Find where the given text appears and provide that cell's center as (x, y) coordinate. 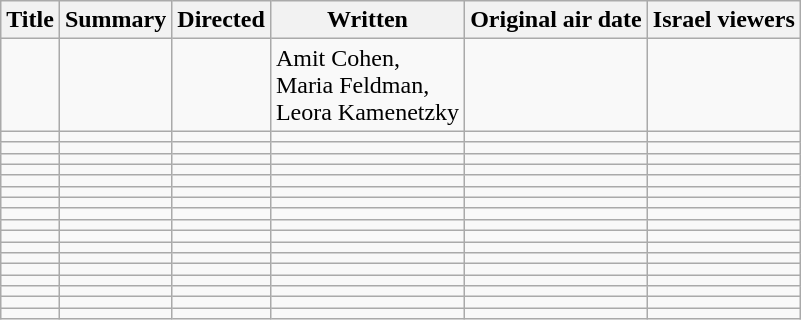
Written (367, 20)
Directed (222, 20)
Amit Cohen,Maria Feldman,Leora Kamenetzky (367, 85)
Original air date (556, 20)
Summary (115, 20)
Title (30, 20)
Israel viewers (724, 20)
